Scan for the cell matching the given text and deliver its [X, Y] coordinate at center. 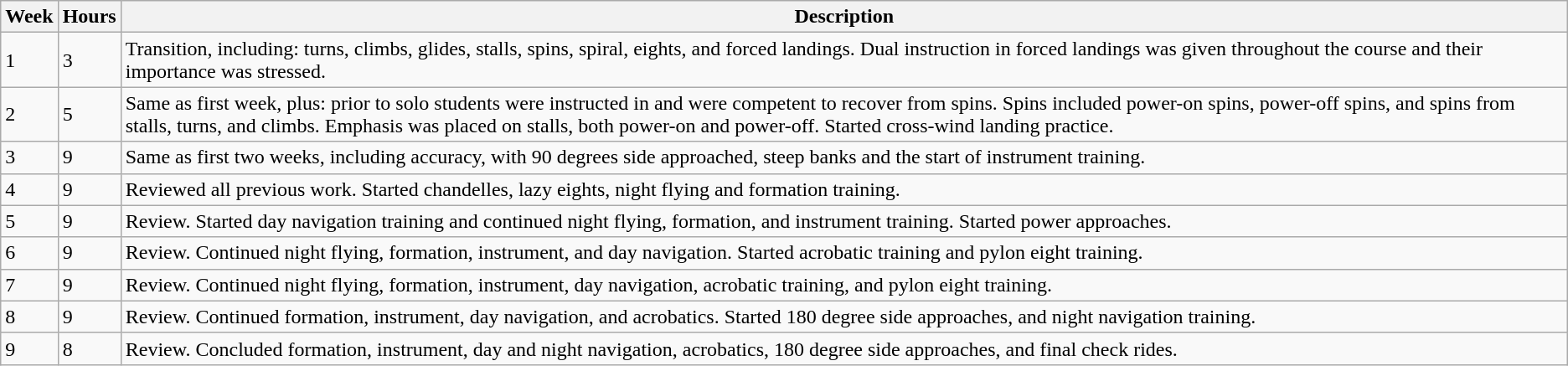
2 [29, 114]
Same as first two weeks, including accuracy, with 90 degrees side approached, steep banks and the start of instrument training. [844, 157]
Review. Concluded formation, instrument, day and night navigation, acrobatics, 180 degree side approaches, and final check rides. [844, 348]
Reviewed all previous work. Started chandelles, lazy eights, night flying and formation training. [844, 189]
6 [29, 253]
7 [29, 285]
1 [29, 60]
Review. Started day navigation training and continued night flying, formation, and instrument training. Started power approaches. [844, 221]
Week [29, 17]
Review. Continued night flying, formation, instrument, day navigation, acrobatic training, and pylon eight training. [844, 285]
Hours [89, 17]
Review. Continued night flying, formation, instrument, and day navigation. Started acrobatic training and pylon eight training. [844, 253]
Description [844, 17]
4 [29, 189]
Review. Continued formation, instrument, day navigation, and acrobatics. Started 180 degree side approaches, and night navigation training. [844, 317]
